For the text-containing cell, return its midpoint in (x, y) coordinate format. 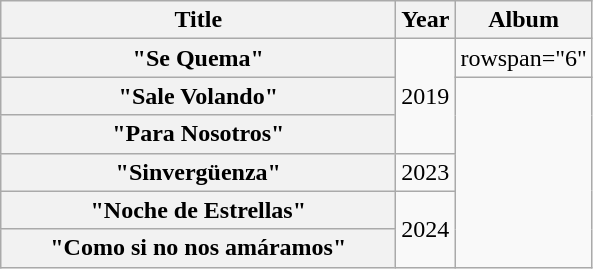
"Se Quema" (198, 58)
"Sinvergüenza" (198, 172)
2023 (426, 172)
2019 (426, 96)
"Noche de Estrellas" (198, 210)
Title (198, 20)
2024 (426, 229)
Year (426, 20)
"Como si no nos amáramos" (198, 248)
rowspan="6" (524, 58)
"Para Nosotros" (198, 134)
"Sale Volando" (198, 96)
Album (524, 20)
